From the cell containing the given text, extract its center point as [x, y] coordinate. 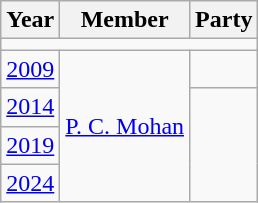
2019 [30, 145]
P. C. Mohan [125, 126]
2009 [30, 69]
Year [30, 20]
Party [224, 20]
2014 [30, 107]
Member [125, 20]
2024 [30, 183]
